Identify which cell holds the provided text, then report its (X, Y) central coordinate. 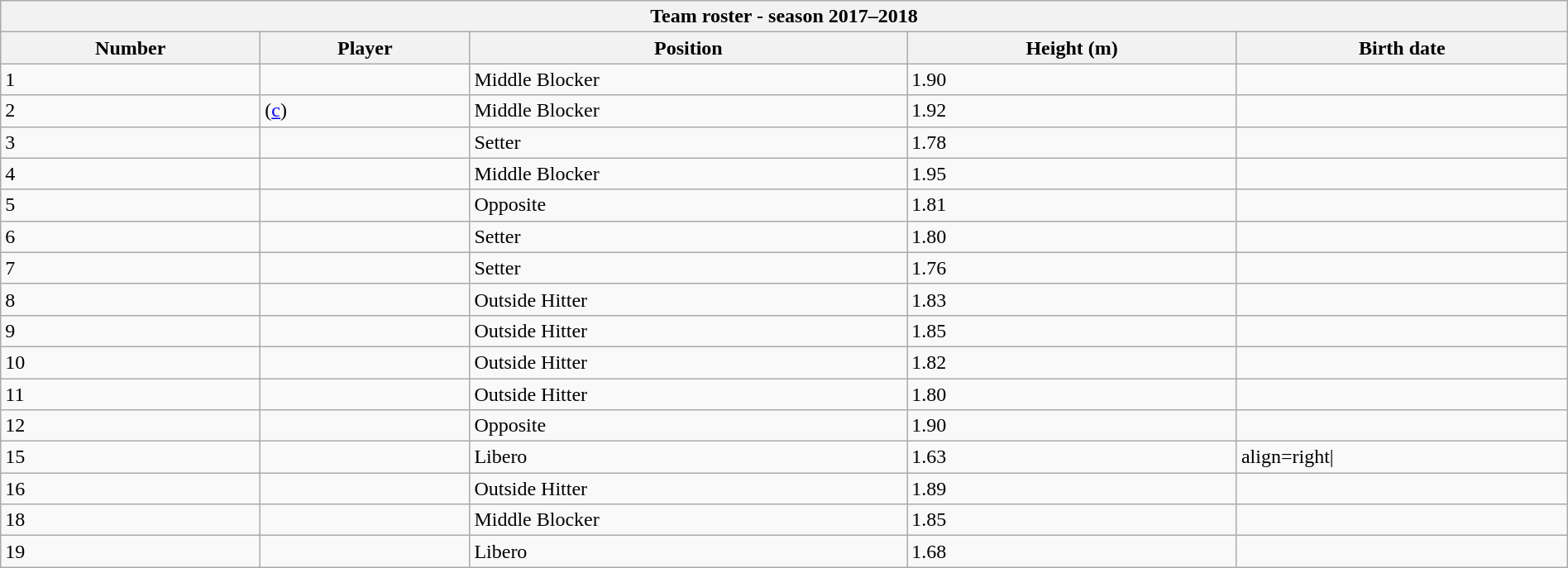
1.63 (1072, 457)
1 (131, 79)
4 (131, 174)
1.92 (1072, 111)
2 (131, 111)
5 (131, 205)
1.81 (1072, 205)
3 (131, 142)
19 (131, 551)
15 (131, 457)
Position (688, 48)
7 (131, 268)
Team roster - season 2017–2018 (784, 17)
16 (131, 489)
(c) (366, 111)
1.83 (1072, 299)
1.82 (1072, 362)
18 (131, 520)
1.68 (1072, 551)
6 (131, 236)
Height (m) (1072, 48)
1.89 (1072, 489)
10 (131, 362)
12 (131, 426)
1.78 (1072, 142)
1.95 (1072, 174)
Player (366, 48)
align=right| (1402, 457)
Number (131, 48)
Birth date (1402, 48)
11 (131, 394)
1.76 (1072, 268)
8 (131, 299)
9 (131, 331)
